From the cell containing the given text, extract its center point as [X, Y] coordinate. 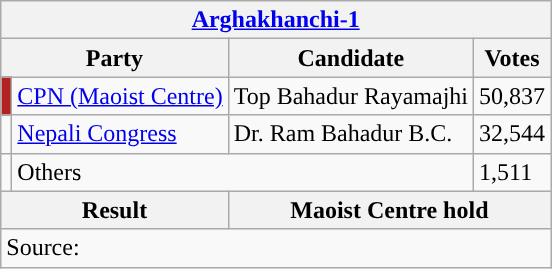
32,544 [512, 134]
Maoist Centre hold [389, 210]
Top Bahadur Rayamajhi [350, 96]
Others [243, 172]
Arghakhanchi-1 [276, 20]
Dr. Ram Bahadur B.C. [350, 134]
1,511 [512, 172]
50,837 [512, 96]
Source: [276, 248]
Result [114, 210]
CPN (Maoist Centre) [120, 96]
Party [114, 58]
Nepali Congress [120, 134]
Candidate [350, 58]
Votes [512, 58]
